Pinpoint the cell where the given text exists, returning its (X, Y) midpoint coordinate. 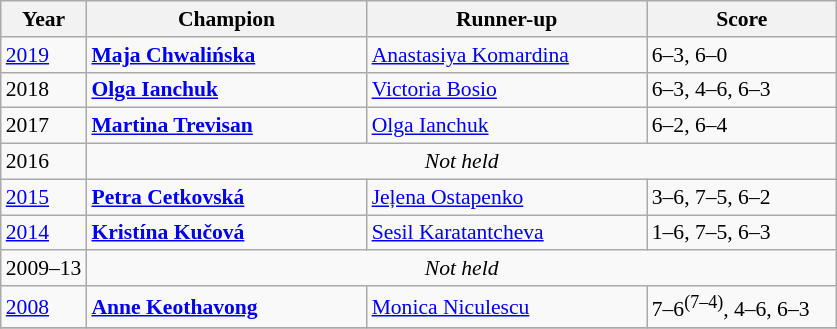
2018 (44, 90)
Martina Trevisan (226, 126)
6–3, 6–0 (742, 55)
Jeļena Ostapenko (507, 197)
Year (44, 19)
1–6, 7–5, 6–3 (742, 233)
Anne Keothavong (226, 306)
2008 (44, 306)
Sesil Karatantcheva (507, 233)
2014 (44, 233)
7–6(7–4), 4–6, 6–3 (742, 306)
Champion (226, 19)
Kristína Kučová (226, 233)
Anastasiya Komardina (507, 55)
Runner-up (507, 19)
2019 (44, 55)
3–6, 7–5, 6–2 (742, 197)
2017 (44, 126)
2009–13 (44, 269)
Score (742, 19)
6–2, 6–4 (742, 126)
2016 (44, 162)
2015 (44, 197)
Maja Chwalińska (226, 55)
Monica Niculescu (507, 306)
Petra Cetkovská (226, 197)
Victoria Bosio (507, 90)
6–3, 4–6, 6–3 (742, 90)
